Return [x, y] of the center of cell containing provided text 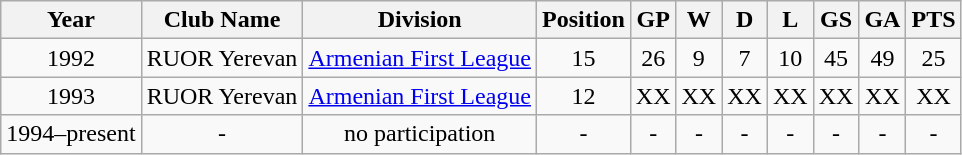
26 [653, 58]
15 [584, 58]
no participation [420, 134]
1992 [71, 58]
10 [790, 58]
GS [836, 20]
1993 [71, 96]
1994–present [71, 134]
Position [584, 20]
GP [653, 20]
7 [745, 58]
12 [584, 96]
49 [882, 58]
9 [699, 58]
L [790, 20]
45 [836, 58]
W [699, 20]
Year [71, 20]
GA [882, 20]
Division [420, 20]
PTS [934, 20]
Club Name [222, 20]
25 [934, 58]
D [745, 20]
